Extract the (X, Y) coordinate from the center of the cell holding the provided text.  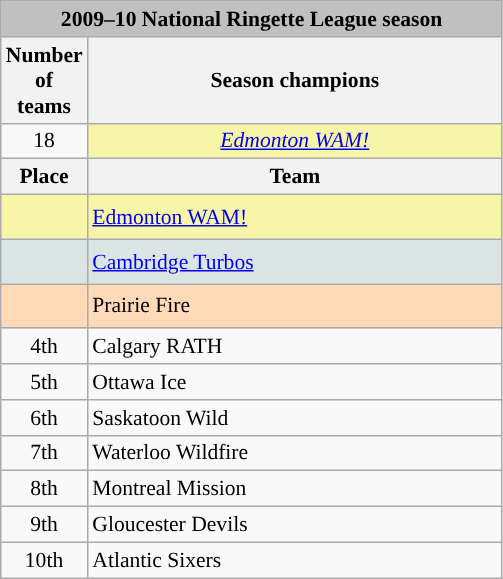
Season champions (294, 80)
Ottawa Ice (294, 382)
5th (44, 382)
8th (44, 489)
2009–10 National Ringette League season (252, 19)
4th (44, 347)
Cambridge Turbos (294, 262)
18 (44, 141)
Montreal Mission (294, 489)
Waterloo Wildfire (294, 453)
Gloucester Devils (294, 525)
Atlantic Sixers (294, 560)
Team (294, 177)
Number of teams (44, 80)
6th (44, 418)
Prairie Fire (294, 306)
Place (44, 177)
7th (44, 453)
9th (44, 525)
10th (44, 560)
Saskatoon Wild (294, 418)
Calgary RATH (294, 347)
